Output the [X, Y] coordinate of the center of the cell containing the given text.  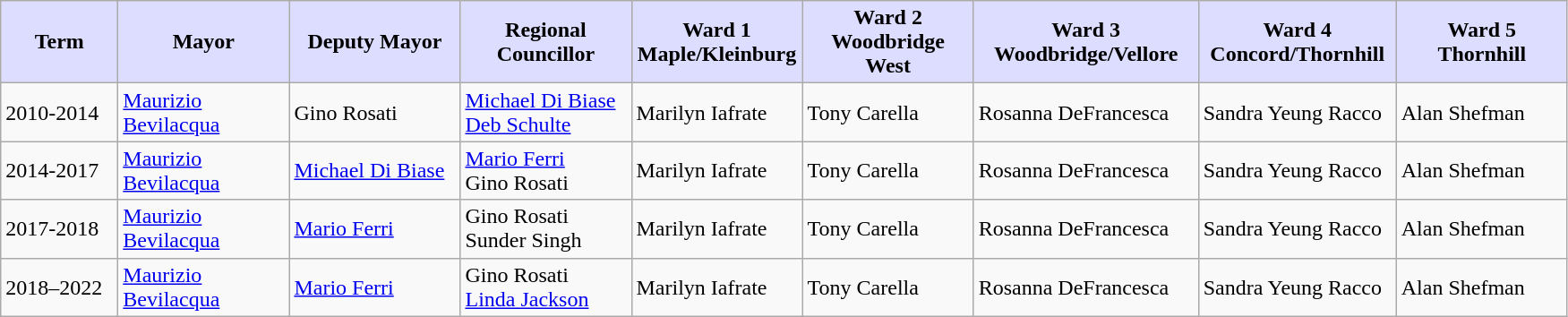
Deputy Mayor [374, 42]
Mayor [204, 42]
Mario FerriGino Rosati [546, 170]
Ward 1Maple/Kleinburg [716, 42]
Michael Di Biase [374, 170]
Ward 5Thornhill [1481, 42]
Michael Di BiaseDeb Schulte [546, 113]
Ward 2Woodbridge West [888, 42]
Regional Councillor [546, 42]
2018–2022 [59, 287]
2010-2014 [59, 113]
2017-2018 [59, 229]
Term [59, 42]
Gino Rosati [374, 113]
Ward 3Woodbridge/Vellore [1085, 42]
Ward 4Concord/Thornhill [1297, 42]
Gino RosatiSunder Singh [546, 229]
2014-2017 [59, 170]
Gino RosatiLinda Jackson [546, 287]
